Detect which cell encompasses the target text, then output its [x, y] center coordinate. 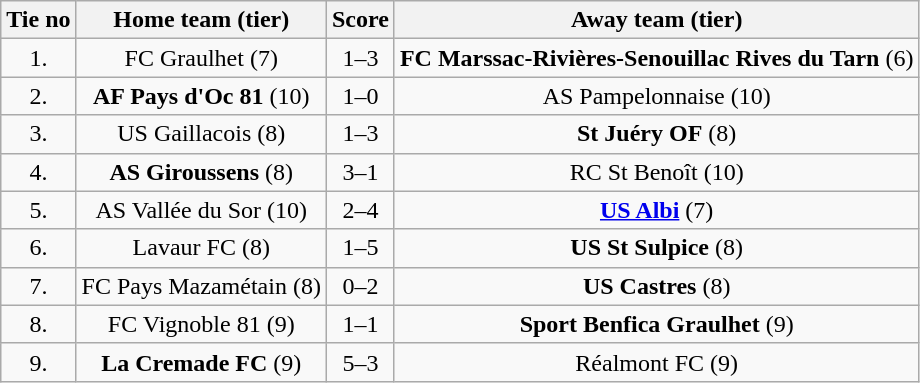
FC Marssac-Rivières-Senouillac Rives du Tarn (6) [656, 58]
FC Graulhet (7) [201, 58]
Réalmont FC (9) [656, 362]
St Juéry OF (8) [656, 134]
9. [38, 362]
7. [38, 286]
La Cremade FC (9) [201, 362]
Score [360, 20]
1. [38, 58]
3. [38, 134]
2. [38, 96]
Lavaur FC (8) [201, 248]
0–2 [360, 286]
1–5 [360, 248]
3–1 [360, 172]
AS Vallée du Sor (10) [201, 210]
8. [38, 324]
AS Giroussens (8) [201, 172]
Away team (tier) [656, 20]
2–4 [360, 210]
RC St Benoît (10) [656, 172]
Sport Benfica Graulhet (9) [656, 324]
Tie no [38, 20]
1–1 [360, 324]
AS Pampelonnaise (10) [656, 96]
6. [38, 248]
AF Pays d'Oc 81 (10) [201, 96]
4. [38, 172]
1–0 [360, 96]
FC Vignoble 81 (9) [201, 324]
US Gaillacois (8) [201, 134]
5. [38, 210]
US Castres (8) [656, 286]
Home team (tier) [201, 20]
5–3 [360, 362]
US Albi (7) [656, 210]
FC Pays Mazamétain (8) [201, 286]
US St Sulpice (8) [656, 248]
